Return [X, Y] of the center of cell containing provided text 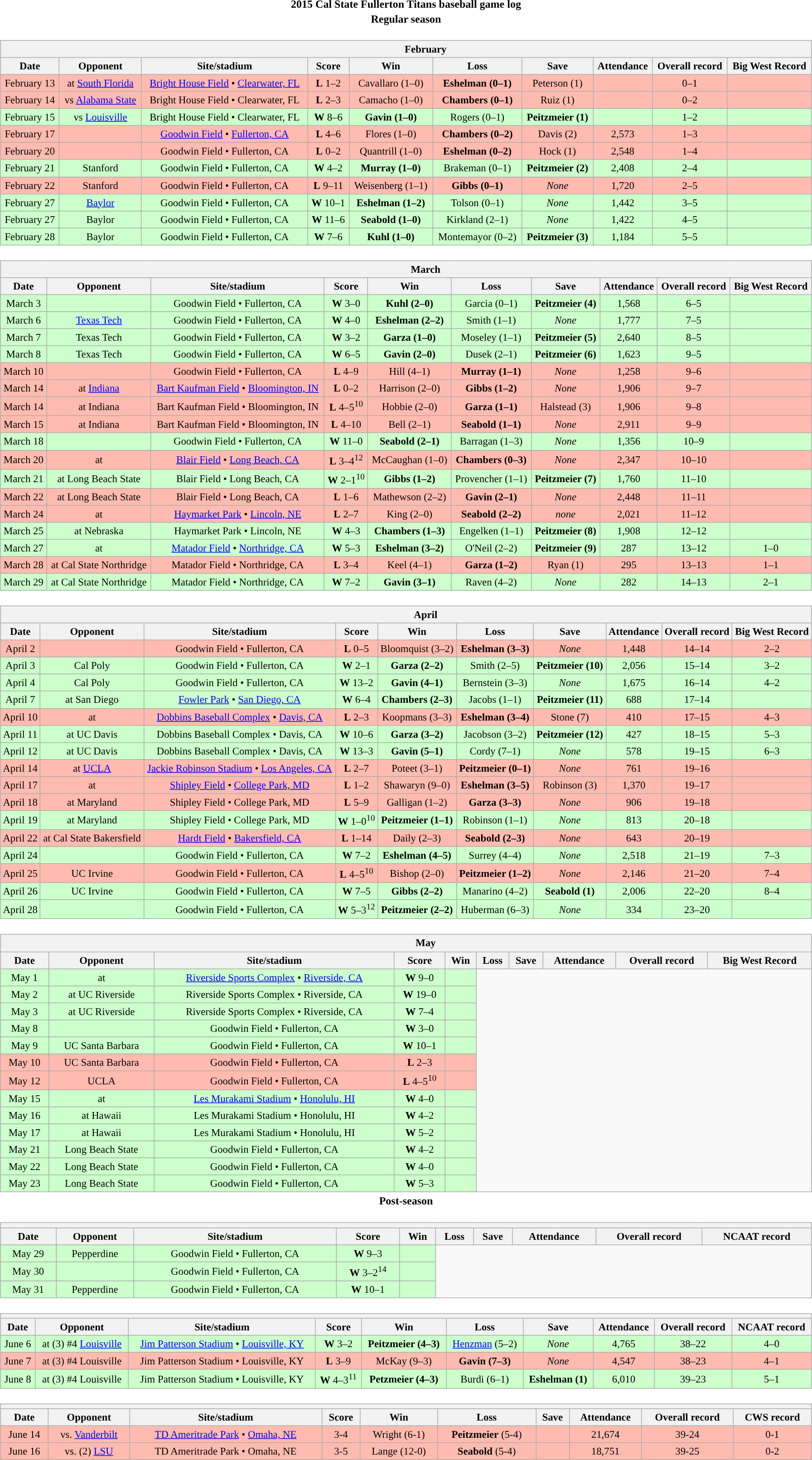
Eshelman (3–4) [495, 717]
W 13–3 [356, 751]
Davis (2) [557, 134]
Peterson (1) [557, 83]
761 [633, 768]
2,056 [633, 666]
March 15 [24, 425]
L 0–5 [356, 649]
W 2–1 [356, 666]
March 6 [24, 320]
at UCLA [92, 768]
L 4–9 [346, 371]
5–5 [690, 237]
W 5–312 [356, 909]
June 8 [18, 1379]
Daily (2–3) [417, 838]
2,640 [629, 337]
Peitzmeier (6) [565, 354]
March 25 [24, 531]
4,765 [623, 1344]
1,356 [629, 441]
Jacobs (1–1) [495, 700]
1,422 [623, 219]
1,675 [633, 683]
2–1 [771, 582]
May 9 [24, 1045]
Halstead (3) [565, 406]
February 14 [30, 100]
Gavin (4–1) [417, 683]
April 10 [20, 717]
May 12 [24, 1080]
vs Louisville [101, 117]
W 6–5 [346, 354]
4–1 [772, 1361]
1,442 [623, 203]
12–12 [694, 531]
Jackie Robinson Stadium • Los Angeles, CA [240, 768]
2,408 [623, 168]
June 7 [18, 1361]
February 17 [30, 134]
21–19 [697, 855]
Cavallaro (1–0) [391, 83]
May 3 [24, 1011]
334 [633, 909]
vs Alabama State [101, 100]
287 [629, 548]
6–5 [694, 303]
813 [633, 820]
2,347 [629, 459]
June 6 [18, 1344]
Peitzmeier (1–1) [417, 820]
410 [633, 717]
Seabold (2–3) [495, 838]
March 29 [24, 582]
Eshelman (3–3) [495, 649]
4–0 [772, 1344]
February 15 [30, 117]
L 5–9 [356, 802]
Gavin (7–3) [485, 1361]
April 17 [20, 785]
Gibbs (2–2) [417, 891]
13–13 [694, 565]
2,006 [633, 891]
June 16 [24, 1451]
W 3–214 [368, 1271]
Henzman (5–2) [485, 1344]
14–13 [694, 582]
April 3 [20, 666]
1,760 [629, 479]
Jacobson (3–2) [495, 734]
Chambers (0–1) [478, 100]
0-2 [773, 1451]
Chambers (1–3) [410, 531]
0–2 [690, 100]
Seabold (1–0) [391, 219]
March 22 [24, 497]
March 18 [24, 441]
3–5 [690, 203]
Peitzmeier (10) [570, 666]
8–5 [694, 337]
W 2–110 [346, 479]
5–3 [772, 734]
March 8 [24, 354]
Seabold (5-4) [487, 1451]
Fowler Park • San Diego, CA [240, 700]
Gavin (1–0) [391, 117]
Poteet (3–1) [417, 768]
Bloomquist (3–2) [417, 649]
Seabold (2–2) [491, 514]
Peitzmeier (2) [557, 168]
April 2 [20, 649]
March 24 [24, 514]
10–9 [694, 441]
Raven (4–2) [491, 582]
3-5 [341, 1451]
2,911 [629, 425]
L 1–14 [356, 838]
Manarino (4–2) [495, 891]
February [406, 49]
vs. (2) LSU [89, 1451]
1–2 [690, 117]
April 11 [20, 734]
W 10–6 [356, 734]
7–4 [772, 873]
Peitzmeier (1) [557, 117]
1,184 [623, 237]
21–20 [697, 873]
Garza (2–2) [417, 666]
Peitzmeier (1–2) [495, 873]
Ryan (1) [565, 565]
1–0 [771, 548]
19–18 [697, 802]
4,547 [623, 1361]
Dusek (2–1) [491, 354]
April [406, 614]
May 15 [24, 1098]
May 2 [24, 994]
Peitzmeier (0–1) [495, 768]
23–20 [697, 909]
Stone (7) [570, 717]
UCLA [101, 1080]
11–12 [694, 514]
Brakeman (0–1) [478, 168]
May 22 [24, 1167]
May 17 [24, 1133]
Peitzmeier (9) [565, 548]
L 3–9 [338, 1361]
Seabold (1) [570, 891]
Peitzmeier (4) [565, 303]
May 21 [24, 1150]
2,021 [629, 514]
March 28 [24, 565]
Garza (3–2) [417, 734]
L 9–11 [328, 185]
Provencher (1–1) [491, 479]
2–2 [772, 649]
Eshelman (0–1) [478, 83]
Tolson (0–1) [478, 203]
Kuhl (2–0) [410, 303]
McKay (9–3) [404, 1361]
Hardt Field • Bakersfield, CA [240, 838]
Chambers (2–3) [417, 700]
April 24 [20, 855]
W 4–311 [338, 1379]
May 31 [28, 1289]
W 1–010 [356, 820]
W 8–6 [328, 117]
Petzmeier (4–3) [404, 1379]
Eshelman (3–2) [410, 548]
Wright (6-1) [399, 1435]
4–3 [772, 717]
6,010 [623, 1379]
16–14 [697, 683]
Eshelman (4–5) [417, 855]
Bell (2–1) [410, 425]
17–15 [697, 717]
May 10 [24, 1063]
W 19–0 [420, 994]
March 7 [24, 337]
Lange (12-0) [399, 1451]
10–10 [694, 459]
1–3 [690, 134]
Harrison (2–0) [410, 388]
March 10 [24, 371]
9–6 [694, 371]
February 21 [30, 168]
Engelken (1–1) [491, 531]
Peitzmeier (4–3) [404, 1344]
Murray (1–1) [491, 371]
Flores (1–0) [391, 134]
1,623 [629, 354]
295 [629, 565]
Surrey (4–4) [495, 855]
King (2–0) [410, 514]
W 6–4 [356, 700]
1–1 [771, 565]
Shawaryn (9–0) [417, 785]
39-24 [687, 1435]
Garza (1–2) [491, 565]
April 7 [20, 700]
Kuhl (1–0) [391, 237]
0–1 [690, 83]
9–9 [694, 425]
Gavin (2–0) [410, 354]
Ruiz (1) [557, 100]
11–10 [694, 479]
Eshelman (1) [558, 1379]
June 14 [24, 1435]
2,548 [623, 151]
vs. Vanderbilt [89, 1435]
39–23 [693, 1379]
3-4 [341, 1435]
38–22 [693, 1344]
Camacho (1–0) [391, 100]
W 9–3 [368, 1253]
Smith (2–5) [495, 666]
38–23 [693, 1361]
Peitzmeier (11) [570, 700]
May 1 [24, 977]
9–8 [694, 406]
May 16 [24, 1116]
Cordy (7–1) [495, 751]
L 4–6 [328, 134]
Koopmans (3–3) [417, 717]
906 [633, 802]
14–14 [697, 649]
Montemayor (0–2) [478, 237]
4–2 [772, 683]
W 5–2 [420, 1133]
Peitzmeier (12) [570, 734]
Barragan (1–3) [491, 441]
4–5 [690, 219]
1,258 [629, 371]
Peitzmeier (5-4) [487, 1435]
1,448 [633, 649]
Smith (1–1) [491, 320]
Hock (1) [557, 151]
March 3 [24, 303]
none [565, 514]
May 8 [24, 1028]
Moseley (1–1) [491, 337]
282 [629, 582]
W 7–5 [356, 891]
Quantrill (1–0) [391, 151]
Gavin (5–1) [417, 751]
March 27 [24, 548]
Hill (4–1) [410, 371]
2,518 [633, 855]
Keel (4–1) [410, 565]
Eshelman (1–2) [391, 203]
W 9–0 [420, 977]
Burdi (6–1) [485, 1379]
April 26 [20, 891]
Garcia (0–1) [491, 303]
7–5 [694, 320]
9–5 [694, 354]
Bernstein (3–3) [495, 683]
March 21 [24, 479]
7–3 [772, 855]
April 28 [20, 909]
W 11–6 [328, 219]
Peitzmeier (8) [565, 531]
8–4 [772, 891]
1,720 [623, 185]
at San Diego [92, 700]
Peitzmeier (7) [565, 479]
1–4 [690, 151]
February 22 [30, 185]
6–3 [772, 751]
May 23 [24, 1184]
18–15 [697, 734]
19–15 [697, 751]
Rogers (0–1) [478, 117]
April 25 [20, 873]
1,568 [629, 303]
McCaughan (1–0) [410, 459]
15–14 [697, 666]
Eshelman (0–2) [478, 151]
Gavin (3–1) [410, 582]
Murray (1–0) [391, 168]
L 3–4 [346, 565]
427 [633, 734]
1,370 [633, 785]
April 22 [20, 838]
11–11 [694, 497]
W 4–3 [346, 531]
Galligan (1–2) [417, 802]
at Cal State Bakersfield [92, 838]
Mathewson (2–2) [410, 497]
February 28 [30, 237]
2,146 [633, 873]
L 3–412 [346, 459]
643 [633, 838]
5–1 [772, 1379]
Peitzmeier (5) [565, 337]
Seabold (1–1) [491, 425]
April 19 [20, 820]
Robinson (3) [570, 785]
May [406, 943]
21,674 [605, 1435]
February 20 [30, 151]
9–7 [694, 388]
May 30 [28, 1271]
Garza (3–3) [495, 802]
CWS record [773, 1417]
13–12 [694, 548]
1,777 [629, 320]
2–5 [690, 185]
May 29 [28, 1253]
Garza (1–1) [491, 406]
Chambers (0–2) [478, 134]
at South Florida [101, 83]
April 12 [20, 751]
at Nebraska [99, 531]
Peitzmeier (3) [557, 237]
Huberman (6–3) [495, 909]
20–19 [697, 838]
April 4 [20, 683]
Eshelman (3–5) [495, 785]
688 [633, 700]
17–14 [697, 700]
2,448 [629, 497]
Bishop (2–0) [417, 873]
Gavin (2–1) [491, 497]
2,573 [623, 134]
Hobbie (2–0) [410, 406]
Peitzmeier (2–2) [417, 909]
22–20 [697, 891]
February 13 [30, 83]
March [406, 269]
O'Neil (2–2) [491, 548]
0-1 [773, 1435]
Weisenberg (1–1) [391, 185]
39-25 [687, 1451]
Seabold (2–1) [410, 441]
Gibbs (0–1) [478, 185]
W 7–6 [328, 237]
18,751 [605, 1451]
2–4 [690, 168]
March 20 [24, 459]
19–17 [697, 785]
L 4–10 [346, 425]
Robinson (1–1) [495, 820]
Kirkland (2–1) [478, 219]
Eshelman (2–2) [410, 320]
578 [633, 751]
April 18 [20, 802]
3–2 [772, 666]
Chambers (0–3) [491, 459]
April 14 [20, 768]
W 7–4 [420, 1011]
19–16 [697, 768]
L 1–6 [346, 497]
W 11–0 [346, 441]
Garza (1–0) [410, 337]
W 13–2 [356, 683]
20–18 [697, 820]
1,908 [629, 531]
